Determine the (X, Y) coordinate at the center of the cell enclosing the given text.  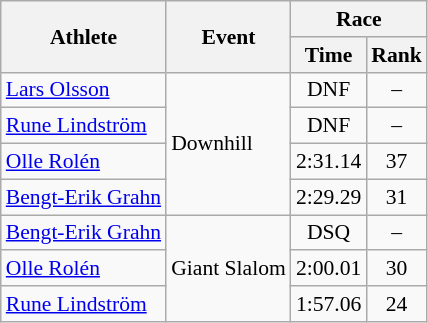
31 (396, 197)
2:31.14 (328, 162)
Lars Olsson (84, 90)
Time (328, 55)
Race (359, 19)
30 (396, 269)
Downhill (228, 143)
DSQ (328, 233)
Rank (396, 55)
2:00.01 (328, 269)
24 (396, 304)
1:57.06 (328, 304)
2:29.29 (328, 197)
37 (396, 162)
Athlete (84, 36)
Giant Slalom (228, 268)
Event (228, 36)
